Provide the [x, y] coordinate of the cell's center where the given text is located.  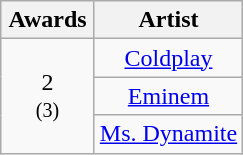
Ms. Dynamite [168, 134]
2(3) [48, 96]
Artist [168, 20]
Coldplay [168, 58]
Awards [48, 20]
Eminem [168, 96]
